From the cell containing the given text, extract its center point as (X, Y) coordinate. 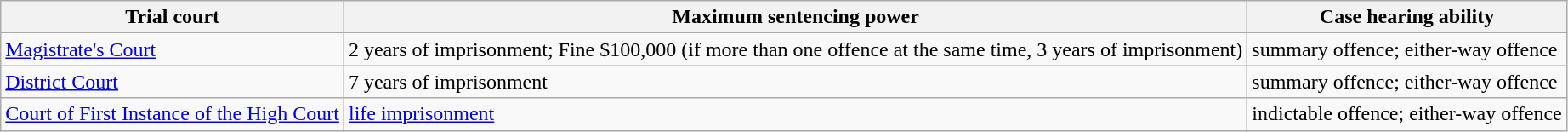
7 years of imprisonment (795, 82)
District Court (173, 82)
Trial court (173, 17)
Court of First Instance of the High Court (173, 114)
life imprisonment (795, 114)
Magistrate's Court (173, 49)
Maximum sentencing power (795, 17)
indictable offence; either-way offence (1407, 114)
2 years of imprisonment; Fine $100,000 (if more than one offence at the same time, 3 years of imprisonment) (795, 49)
Case hearing ability (1407, 17)
